Extract the [X, Y] coordinate from the center of the cell holding the provided text.  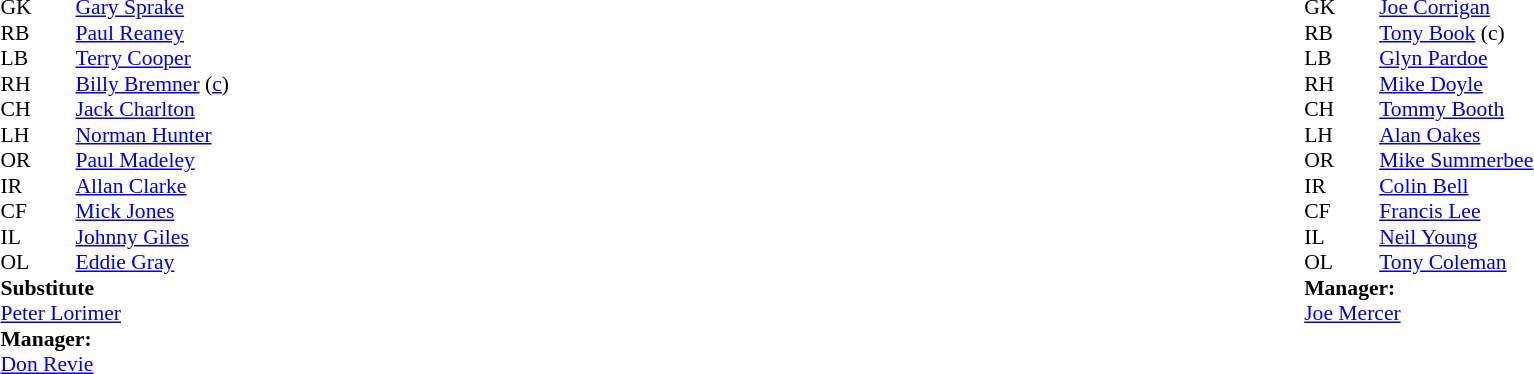
Mike Doyle [1456, 84]
Peter Lorimer [114, 313]
Allan Clarke [152, 186]
Alan Oakes [1456, 135]
Glyn Pardoe [1456, 59]
Tommy Booth [1456, 109]
Eddie Gray [152, 263]
Billy Bremner (c) [152, 84]
Colin Bell [1456, 186]
Paul Madeley [152, 161]
Johnny Giles [152, 237]
Mick Jones [152, 211]
Terry Cooper [152, 59]
Tony Coleman [1456, 263]
Francis Lee [1456, 211]
Neil Young [1456, 237]
Tony Book (c) [1456, 33]
Jack Charlton [152, 109]
Joe Mercer [1418, 313]
Mike Summerbee [1456, 161]
Norman Hunter [152, 135]
Paul Reaney [152, 33]
Substitute [114, 288]
